Extract the (X, Y) coordinate from the center of the cell holding the provided text.  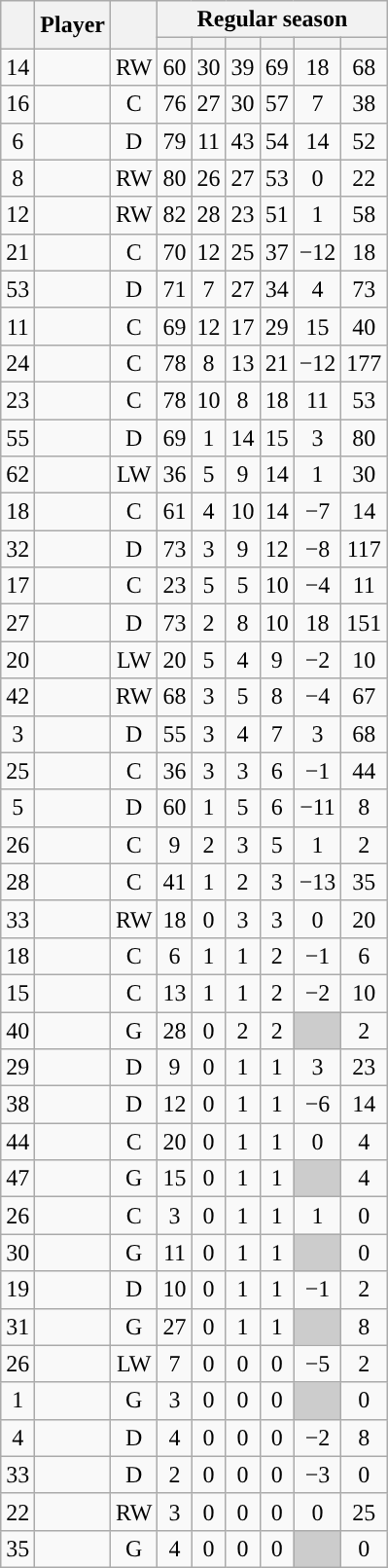
58 (364, 215)
76 (175, 104)
177 (364, 363)
41 (175, 882)
31 (18, 1327)
67 (364, 697)
−8 (317, 549)
43 (243, 141)
42 (18, 697)
51 (276, 215)
54 (276, 141)
16 (18, 104)
37 (276, 252)
−11 (317, 808)
47 (18, 1179)
39 (243, 67)
Player (73, 25)
19 (18, 1290)
34 (276, 289)
52 (364, 141)
82 (175, 215)
−6 (317, 1105)
62 (18, 475)
61 (175, 512)
70 (175, 252)
24 (18, 363)
57 (276, 104)
117 (364, 549)
−3 (317, 1475)
32 (18, 549)
−7 (317, 512)
−13 (317, 882)
71 (175, 289)
−5 (317, 1364)
151 (364, 623)
79 (175, 141)
Regular season (272, 19)
